Scan for the cell matching the given text and deliver its (x, y) coordinate at center. 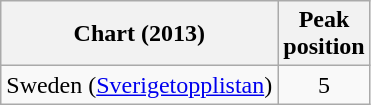
Peakposition (324, 34)
5 (324, 85)
Sweden (Sverigetopplistan) (140, 85)
Chart (2013) (140, 34)
